Locate the cell with the specified text and output its [x, y] center coordinate. 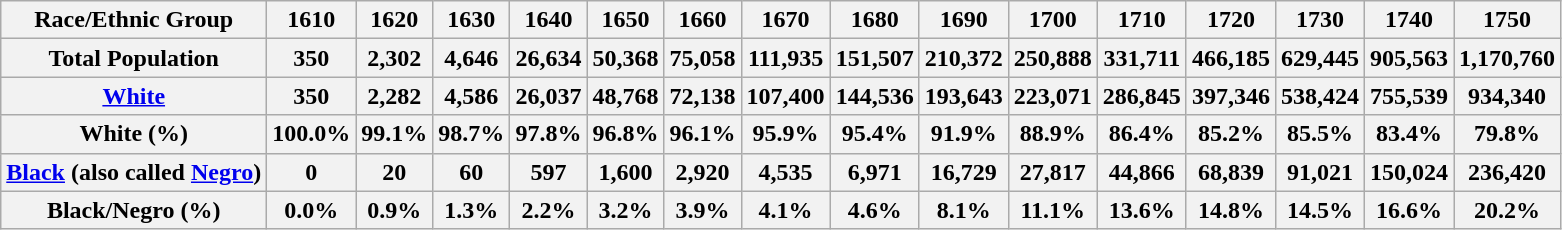
107,400 [786, 96]
4,535 [786, 172]
95.4% [874, 134]
1700 [1052, 20]
1730 [1320, 20]
75,058 [702, 58]
Black/Negro (%) [134, 210]
236,420 [1508, 172]
100.0% [312, 134]
68,839 [1230, 172]
250,888 [1052, 58]
20 [394, 172]
14.5% [1320, 210]
85.5% [1320, 134]
97.8% [548, 134]
White (%) [134, 134]
1610 [312, 20]
151,507 [874, 58]
1690 [964, 20]
2,302 [394, 58]
1680 [874, 20]
96.1% [702, 134]
60 [472, 172]
144,536 [874, 96]
331,711 [1142, 58]
1710 [1142, 20]
0 [312, 172]
48,768 [626, 96]
1650 [626, 20]
85.2% [1230, 134]
111,935 [786, 58]
50,368 [626, 58]
20.2% [1508, 210]
1620 [394, 20]
6,971 [874, 172]
4,586 [472, 96]
16.6% [1410, 210]
1,170,760 [1508, 58]
397,346 [1230, 96]
1670 [786, 20]
79.8% [1508, 134]
14.8% [1230, 210]
1.3% [472, 210]
1630 [472, 20]
26,037 [548, 96]
91,021 [1320, 172]
11.1% [1052, 210]
629,445 [1320, 58]
4.6% [874, 210]
1720 [1230, 20]
0.9% [394, 210]
210,372 [964, 58]
905,563 [1410, 58]
Race/Ethnic Group [134, 20]
0.0% [312, 210]
1640 [548, 20]
16,729 [964, 172]
26,634 [548, 58]
8.1% [964, 210]
4,646 [472, 58]
1,600 [626, 172]
27,817 [1052, 172]
91.9% [964, 134]
538,424 [1320, 96]
Total Population [134, 58]
3.2% [626, 210]
88.9% [1052, 134]
99.1% [394, 134]
2.2% [548, 210]
95.9% [786, 134]
2,920 [702, 172]
44,866 [1142, 172]
83.4% [1410, 134]
86.4% [1142, 134]
1750 [1508, 20]
597 [548, 172]
1740 [1410, 20]
223,071 [1052, 96]
Black (also called Negro) [134, 172]
466,185 [1230, 58]
1660 [702, 20]
3.9% [702, 210]
193,643 [964, 96]
934,340 [1508, 96]
286,845 [1142, 96]
White [134, 96]
2,282 [394, 96]
13.6% [1142, 210]
150,024 [1410, 172]
755,539 [1410, 96]
96.8% [626, 134]
4.1% [786, 210]
98.7% [472, 134]
72,138 [702, 96]
